Detect which cell encompasses the target text, then output its (x, y) center coordinate. 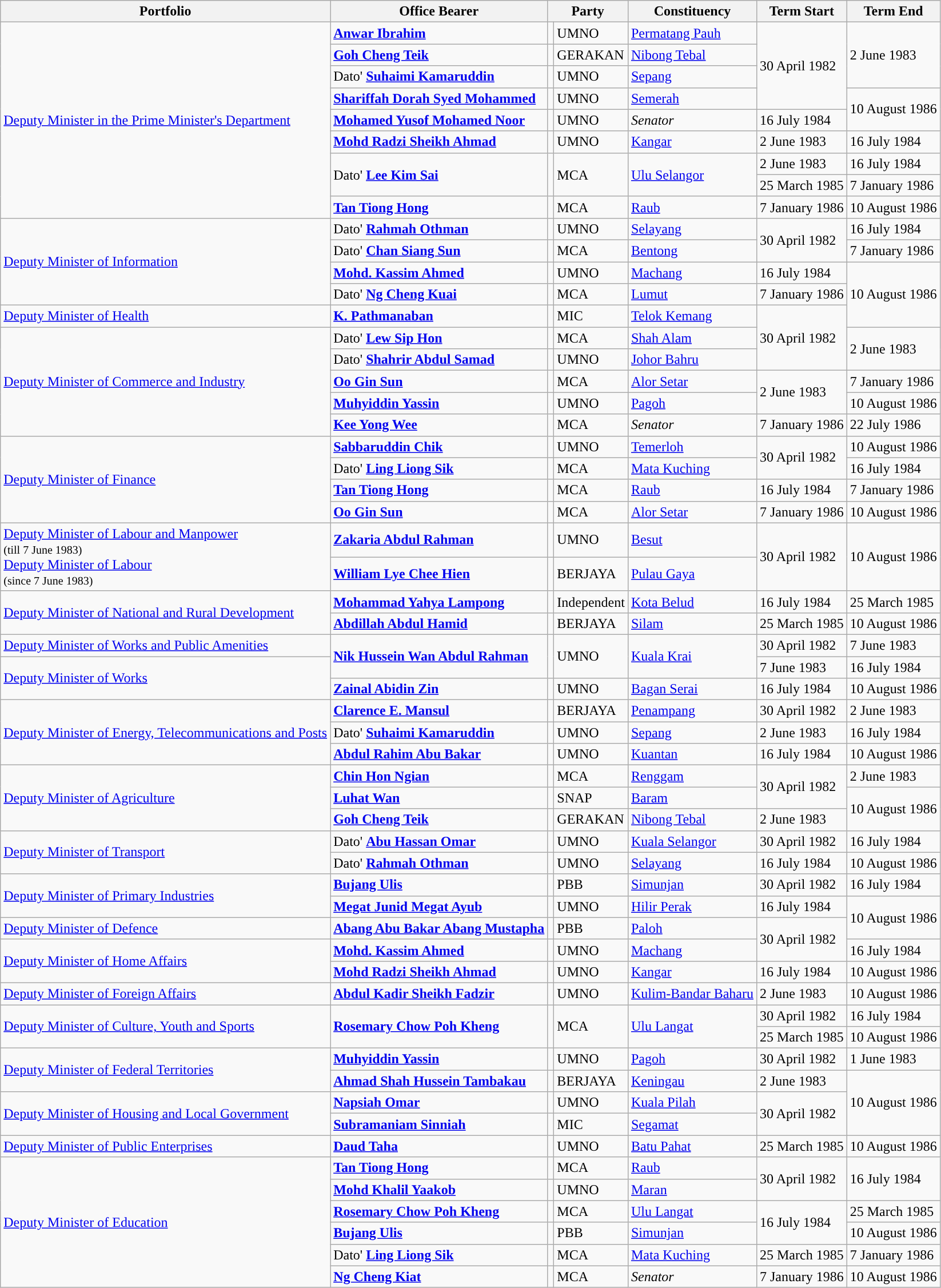
Deputy Minister of Health (166, 316)
Dato' Lew Sip Hon (439, 338)
K. Pathmanaban (439, 316)
Subramaniam Sinniah (439, 1124)
Megat Junid Megat Ayub (439, 907)
Kuala Pilah (692, 1103)
Deputy Minister of Information (166, 261)
SNAP (591, 798)
Segamat (692, 1124)
Kulim-Bandar Baharu (692, 993)
Hilir Perak (692, 907)
Deputy Minister of Public Enterprises (166, 1146)
Dato' Lee Kim Sai (439, 174)
Sabbaruddin Chik (439, 447)
Ng Cheng Kiat (439, 1277)
Lumut (692, 295)
Shah Alam (692, 338)
Deputy Minister of Finance (166, 479)
Deputy Minister of Labour and Manpower (till 7 June 1983)Deputy Minister of Labour (since 7 June 1983) (166, 557)
Ahmad Shah Hussein Tambakau (439, 1081)
Dato' Shahrir Abdul Samad (439, 360)
Deputy Minister in the Prime Minister's Department (166, 120)
Bentong (692, 251)
Deputy Minister of Home Affairs (166, 961)
William Lye Chee Hien (439, 574)
1 June 1983 (893, 1059)
Deputy Minister of Education (166, 1222)
Deputy Minister of Works and Public Amenities (166, 645)
Deputy Minister of Culture, Youth and Sports (166, 1026)
Bagan Serai (692, 689)
Constituency (692, 11)
Dato' Abu Hassan Omar (439, 841)
Abang Abu Bakar Abang Mustapha (439, 928)
Paloh (692, 928)
Kota Belud (692, 602)
Anwar Ibrahim (439, 33)
Shariffah Dorah Syed Mohammed (439, 98)
Term Start (802, 11)
Mohamed Yusof Mohamed Noor (439, 120)
Clarence E. Mansul (439, 711)
Deputy Minister of National and Rural Development (166, 613)
Telok Kemang (692, 316)
Johor Bahru (692, 360)
Semerah (692, 98)
Deputy Minister of Foreign Affairs (166, 993)
Daud Taha (439, 1146)
Deputy Minister of Transport (166, 852)
Temerloh (692, 447)
Renggam (692, 776)
Kuala Selangor (692, 841)
Dato' Chan Siang Sun (439, 251)
Deputy Minister of Primary Industries (166, 896)
Deputy Minister of Housing and Local Government (166, 1114)
Abdillah Abdul Hamid (439, 623)
Pulau Gaya (692, 574)
Baram (692, 798)
Portfolio (166, 11)
Mohd Khalil Yaakob (439, 1190)
Deputy Minister of Federal Territories (166, 1070)
Office Bearer (439, 11)
Deputy Minister of Works (166, 678)
Dato' Ng Cheng Kuai (439, 295)
Besut (692, 540)
Abdul Kadir Sheikh Fadzir (439, 993)
Ulu Selangor (692, 174)
Kee Yong Wee (439, 425)
Deputy Minister of Commerce and Industry (166, 381)
Nik Hussein Wan Abdul Rahman (439, 656)
Deputy Minister of Energy, Telecommunications and Posts (166, 733)
Keningau (692, 1081)
Batu Pahat (692, 1146)
Mohammad Yahya Lampong (439, 602)
Term End (893, 11)
Maran (692, 1190)
Zakaria Abdul Rahman (439, 540)
22 July 1986 (893, 425)
Party (588, 11)
Permatang Pauh (692, 33)
Chin Hon Ngian (439, 776)
Abdul Rahim Abu Bakar (439, 754)
Luhat Wan (439, 798)
Deputy Minister of Agriculture (166, 798)
Penampang (692, 711)
Kuantan (692, 754)
Kuala Krai (692, 656)
Independent (591, 602)
Zainal Abidin Zin (439, 689)
Deputy Minister of Defence (166, 928)
Silam (692, 623)
Napsiah Omar (439, 1103)
